Determine the (X, Y) coordinate at the center of the cell enclosing the given text.  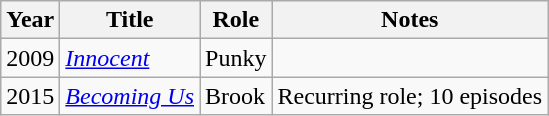
2009 (30, 58)
Becoming Us (130, 96)
Recurring role; 10 episodes (410, 96)
2015 (30, 96)
Notes (410, 20)
Brook (236, 96)
Punky (236, 58)
Innocent (130, 58)
Role (236, 20)
Year (30, 20)
Title (130, 20)
